Provide the (X, Y) coordinate of the cell's center where the given text is located.  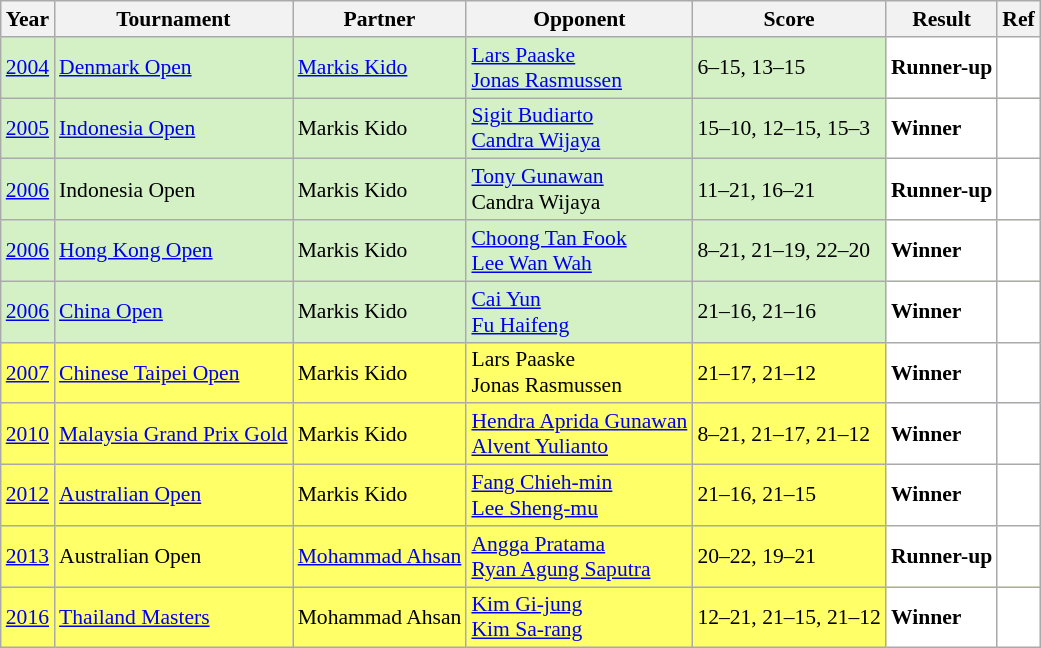
Tournament (174, 19)
Cai Yun Fu Haifeng (579, 312)
21–16, 21–16 (789, 312)
Hendra Aprida Gunawan Alvent Yulianto (579, 434)
8–21, 21–17, 21–12 (789, 434)
Sigit Budiarto Candra Wijaya (579, 128)
Ref (1018, 19)
2007 (28, 372)
Choong Tan Fook Lee Wan Wah (579, 250)
2013 (28, 556)
2004 (28, 68)
Result (942, 19)
Chinese Taipei Open (174, 372)
11–21, 16–21 (789, 190)
12–21, 21–15, 21–12 (789, 618)
Kim Gi-jung Kim Sa-rang (579, 618)
8–21, 21–19, 22–20 (789, 250)
2012 (28, 496)
Tony Gunawan Candra Wijaya (579, 190)
20–22, 19–21 (789, 556)
21–16, 21–15 (789, 496)
Thailand Masters (174, 618)
21–17, 21–12 (789, 372)
Score (789, 19)
2010 (28, 434)
Hong Kong Open (174, 250)
Opponent (579, 19)
6–15, 13–15 (789, 68)
Denmark Open (174, 68)
Year (28, 19)
Partner (380, 19)
Fang Chieh-min Lee Sheng-mu (579, 496)
Malaysia Grand Prix Gold (174, 434)
2016 (28, 618)
15–10, 12–15, 15–3 (789, 128)
Angga Pratama Ryan Agung Saputra (579, 556)
2005 (28, 128)
China Open (174, 312)
